Find where the given text appears and provide that cell's center as [X, Y] coordinate. 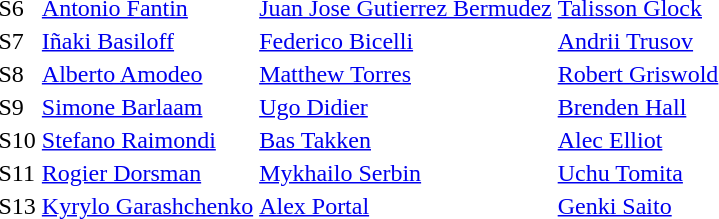
Stefano Raimondi [147, 140]
Ugo Didier [406, 107]
Federico Bicelli [406, 41]
Iñaki Basiloff [147, 41]
Mykhailo Serbin [406, 173]
Rogier Dorsman [147, 173]
Simone Barlaam [147, 107]
Bas Takken [406, 140]
Alberto Amodeo [147, 74]
Matthew Torres [406, 74]
